Return the [X, Y] coordinate for the center point of the cell that contains the specified text.  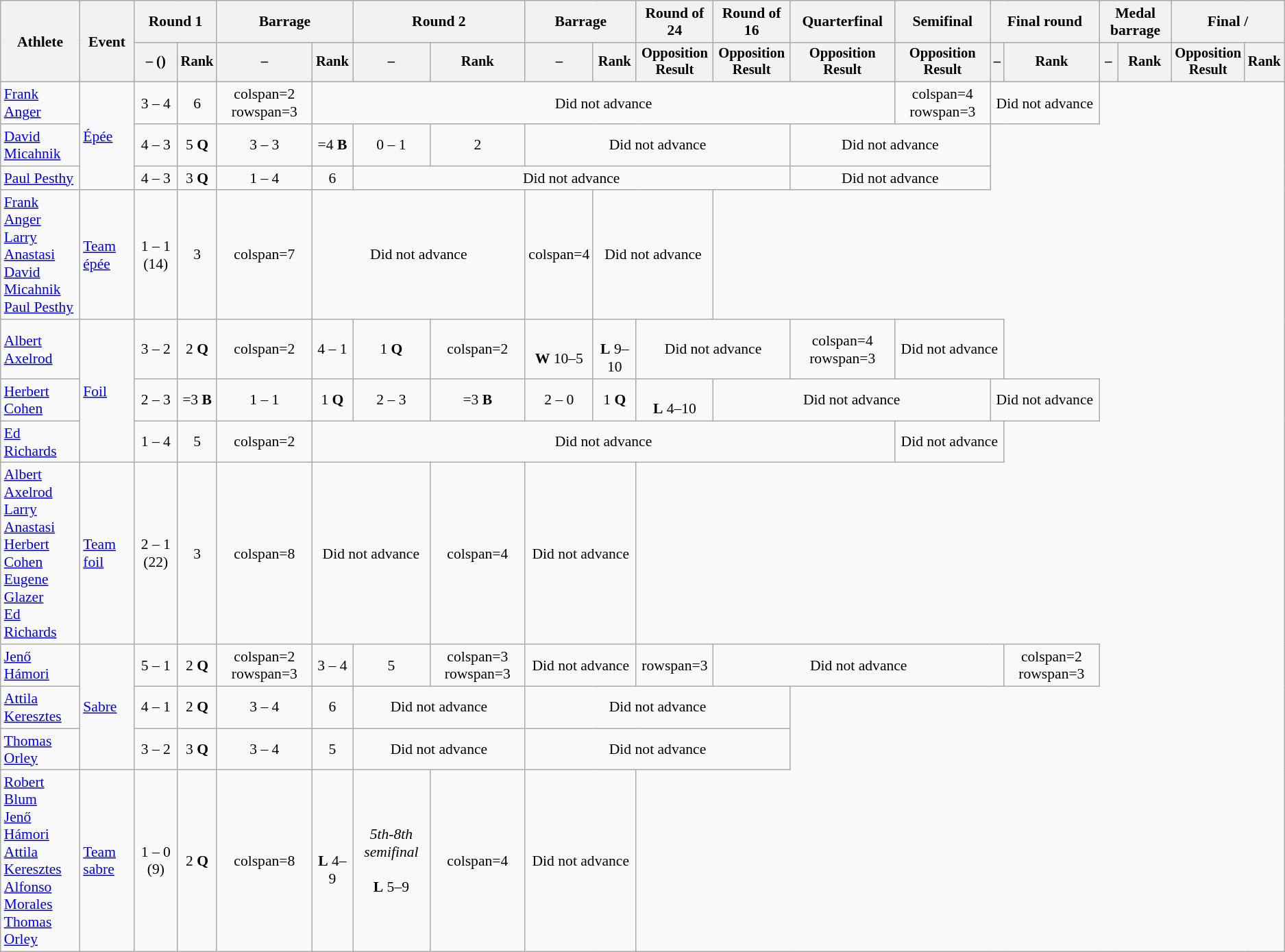
David Micahnik [40, 145]
Semifinal [943, 22]
L 9–10 [614, 350]
Thomas Orley [40, 750]
5 – 1 [156, 665]
Frank Anger [40, 103]
– () [156, 62]
Jenő Hámori [40, 665]
2 – 0 [559, 400]
Event [107, 41]
5th-8th semifinalL 5–9 [392, 861]
Attila Keresztes [40, 707]
Foil [107, 391]
Round 2 [439, 22]
colspan=3 rowspan=3 [477, 665]
L 4–10 [674, 400]
Round of 16 [752, 22]
Athlete [40, 41]
Final round [1044, 22]
3 – 3 [265, 145]
Round of 24 [674, 22]
Robert BlumJenő HámoriAttila KeresztesAlfonso MoralesThomas Orley [40, 861]
rowspan=3 [674, 665]
Team épée [107, 255]
Round 1 [175, 22]
2 – 1 (22) [156, 554]
Ed Richards [40, 441]
Frank AngerLarry AnastasiDavid MicahnikPaul Pesthy [40, 255]
1 – 1 (14) [156, 255]
Paul Pesthy [40, 178]
Sabre [107, 707]
Épée [107, 136]
=4 B [332, 145]
0 – 1 [392, 145]
Team foil [107, 554]
5 Q [197, 145]
Albert Axelrod [40, 350]
1 – 0 (9) [156, 861]
L 4–9 [332, 861]
Medal barrage [1136, 22]
W 10–5 [559, 350]
1 – 1 [265, 400]
Herbert Cohen [40, 400]
Albert AxelrodLarry AnastasiHerbert CohenEugene GlazerEd Richards [40, 554]
colspan=7 [265, 255]
2 [477, 145]
Team sabre [107, 861]
Final / [1227, 22]
Quarterfinal [843, 22]
